Return (x, y) of the center of cell containing provided text 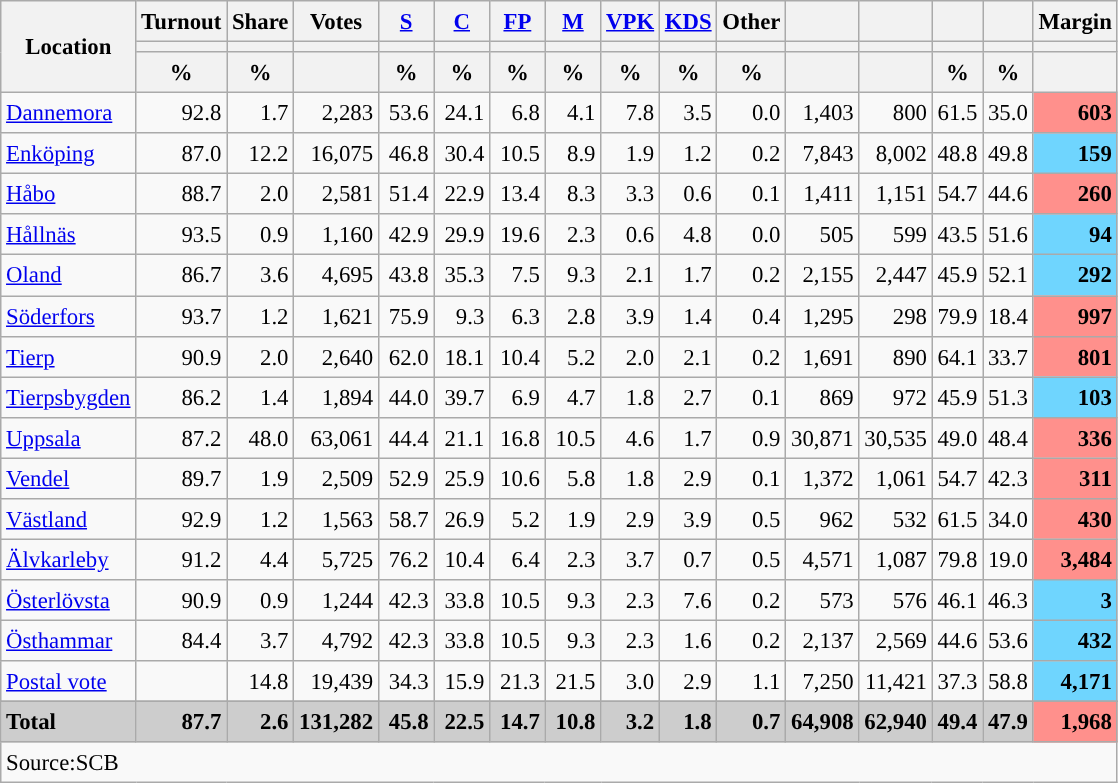
46.8 (406, 154)
603 (1075, 114)
2.6 (260, 722)
86.7 (182, 276)
Österlövsta (68, 600)
1,087 (896, 560)
Share (260, 22)
7.5 (518, 276)
Source:SCB (559, 762)
49.4 (957, 722)
5,725 (336, 560)
4,695 (336, 276)
1,691 (822, 356)
3.5 (688, 114)
260 (1075, 194)
1,372 (822, 478)
18.1 (462, 356)
29.9 (462, 234)
2.8 (573, 316)
532 (896, 520)
1,563 (336, 520)
1,621 (336, 316)
292 (1075, 276)
37.3 (957, 682)
Turnout (182, 22)
42.9 (406, 234)
21.5 (573, 682)
801 (1075, 356)
51.3 (1008, 398)
1.1 (752, 682)
43.5 (957, 234)
14.7 (518, 722)
311 (1075, 478)
22.9 (462, 194)
11,421 (896, 682)
84.4 (182, 640)
46.3 (1008, 600)
573 (822, 600)
4,171 (1075, 682)
26.9 (462, 520)
8.9 (573, 154)
2,447 (896, 276)
43.8 (406, 276)
6.9 (518, 398)
7.6 (688, 600)
Håbo (68, 194)
1,411 (822, 194)
4.7 (573, 398)
16.8 (518, 438)
15.9 (462, 682)
58.8 (1008, 682)
599 (896, 234)
Uppsala (68, 438)
8,002 (896, 154)
3 (1075, 600)
1,151 (896, 194)
49.0 (957, 438)
Oland (68, 276)
18.4 (1008, 316)
Älvkarleby (68, 560)
3,484 (1075, 560)
64,908 (822, 722)
Other (752, 22)
87.0 (182, 154)
25.9 (462, 478)
92.8 (182, 114)
75.9 (406, 316)
21.3 (518, 682)
87.2 (182, 438)
87.7 (182, 722)
62,940 (896, 722)
Söderfors (68, 316)
51.4 (406, 194)
19.6 (518, 234)
336 (1075, 438)
3.6 (260, 276)
35.0 (1008, 114)
33.7 (1008, 356)
2,155 (822, 276)
6.4 (518, 560)
800 (896, 114)
88.7 (182, 194)
2,569 (896, 640)
4.6 (630, 438)
58.7 (406, 520)
1.6 (688, 640)
46.1 (957, 600)
159 (1075, 154)
2,640 (336, 356)
30.4 (462, 154)
52.1 (1008, 276)
30,535 (896, 438)
890 (896, 356)
962 (822, 520)
34.3 (406, 682)
Votes (336, 22)
VPK (630, 22)
35.3 (462, 276)
49.8 (1008, 154)
972 (896, 398)
Margin (1075, 22)
Location (68, 47)
52.9 (406, 478)
432 (1075, 640)
6.8 (518, 114)
Östhammar (68, 640)
2.7 (688, 398)
7,250 (822, 682)
Tierp (68, 356)
79.8 (957, 560)
93.7 (182, 316)
19,439 (336, 682)
30,871 (822, 438)
34.0 (1008, 520)
4,792 (336, 640)
KDS (688, 22)
869 (822, 398)
7,843 (822, 154)
Postal vote (68, 682)
1,403 (822, 114)
48.4 (1008, 438)
Vendel (68, 478)
10.6 (518, 478)
3.0 (630, 682)
505 (822, 234)
63,061 (336, 438)
2,283 (336, 114)
FP (518, 22)
86.2 (182, 398)
1,061 (896, 478)
1,295 (822, 316)
79.9 (957, 316)
92.9 (182, 520)
62.0 (406, 356)
45.8 (406, 722)
14.8 (260, 682)
16,075 (336, 154)
93.5 (182, 234)
48.8 (957, 154)
19.0 (1008, 560)
10.8 (573, 722)
4,571 (822, 560)
44.0 (406, 398)
M (573, 22)
76.2 (406, 560)
51.6 (1008, 234)
Hållnäs (68, 234)
Total (68, 722)
6.3 (518, 316)
64.1 (957, 356)
94 (1075, 234)
91.2 (182, 560)
48.0 (260, 438)
103 (1075, 398)
1,968 (1075, 722)
47.9 (1008, 722)
44.4 (406, 438)
Tierpsbygden (68, 398)
89.7 (182, 478)
2,509 (336, 478)
2,137 (822, 640)
430 (1075, 520)
0.4 (752, 316)
997 (1075, 316)
4.4 (260, 560)
2,581 (336, 194)
576 (896, 600)
13.4 (518, 194)
3.3 (630, 194)
1,894 (336, 398)
298 (896, 316)
S (406, 22)
7.8 (630, 114)
21.1 (462, 438)
Västland (68, 520)
4.1 (573, 114)
22.5 (462, 722)
8.3 (573, 194)
24.1 (462, 114)
Dannemora (68, 114)
1,244 (336, 600)
1,160 (336, 234)
12.2 (260, 154)
5.8 (573, 478)
C (462, 22)
39.7 (462, 398)
3.2 (630, 722)
131,282 (336, 722)
4.8 (688, 234)
Enköping (68, 154)
